Scan for the cell matching the given text and deliver its (x, y) coordinate at center. 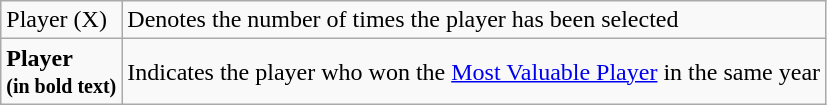
Indicates the player who won the Most Valuable Player in the same year (474, 72)
Player (X) (62, 20)
Player(in bold text) (62, 72)
Denotes the number of times the player has been selected (474, 20)
